Determine the (X, Y) coordinate at the center of the cell enclosing the given text.  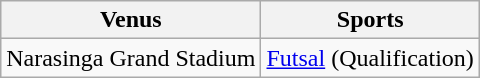
Narasinga Grand Stadium (131, 58)
Venus (131, 20)
Sports (370, 20)
Futsal (Qualification) (370, 58)
